Return (X, Y) of the center of cell containing provided text 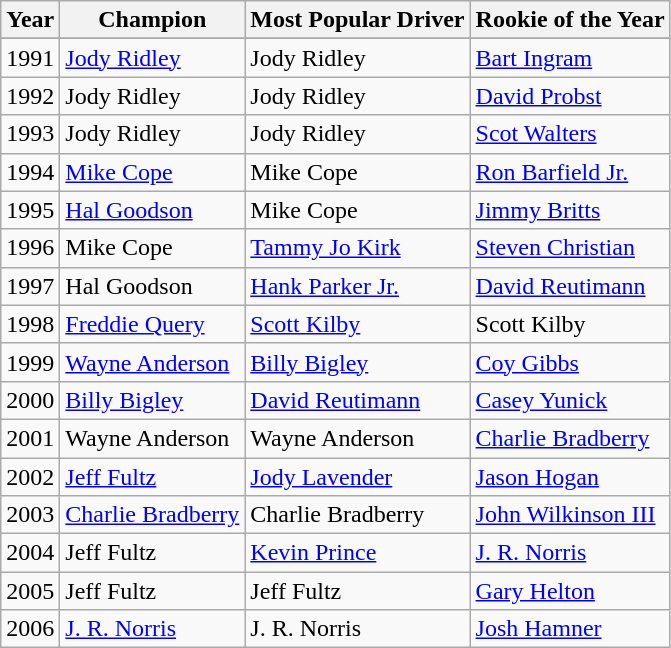
Steven Christian (570, 248)
Josh Hamner (570, 629)
Freddie Query (152, 324)
1997 (30, 286)
Casey Yunick (570, 400)
2005 (30, 591)
1992 (30, 96)
Most Popular Driver (358, 20)
Jason Hogan (570, 477)
1998 (30, 324)
2006 (30, 629)
Bart Ingram (570, 58)
Rookie of the Year (570, 20)
1991 (30, 58)
1993 (30, 134)
1996 (30, 248)
2004 (30, 553)
Champion (152, 20)
2003 (30, 515)
Ron Barfield Jr. (570, 172)
Coy Gibbs (570, 362)
2000 (30, 400)
Tammy Jo Kirk (358, 248)
Gary Helton (570, 591)
1999 (30, 362)
David Probst (570, 96)
1995 (30, 210)
Jody Lavender (358, 477)
Hank Parker Jr. (358, 286)
John Wilkinson III (570, 515)
Scot Walters (570, 134)
Year (30, 20)
1994 (30, 172)
Kevin Prince (358, 553)
2002 (30, 477)
Jimmy Britts (570, 210)
2001 (30, 438)
